Extract the [X, Y] coordinate from the center of the cell holding the provided text.  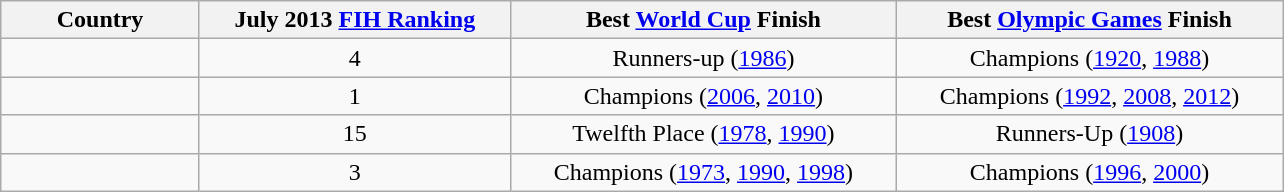
Champions (1973, 1990, 1998) [703, 172]
Best Olympic Games Finish [1089, 20]
Runners-up (1986) [703, 58]
Best World Cup Finish [703, 20]
4 [354, 58]
Champions (2006, 2010) [703, 96]
3 [354, 172]
Champions (1920, 1988) [1089, 58]
July 2013 FIH Ranking [354, 20]
Runners-Up (1908) [1089, 134]
1 [354, 96]
Twelfth Place (1978, 1990) [703, 134]
15 [354, 134]
Champions (1992, 2008, 2012) [1089, 96]
Champions (1996, 2000) [1089, 172]
Country [100, 20]
